Return [X, Y] of the center of cell containing provided text 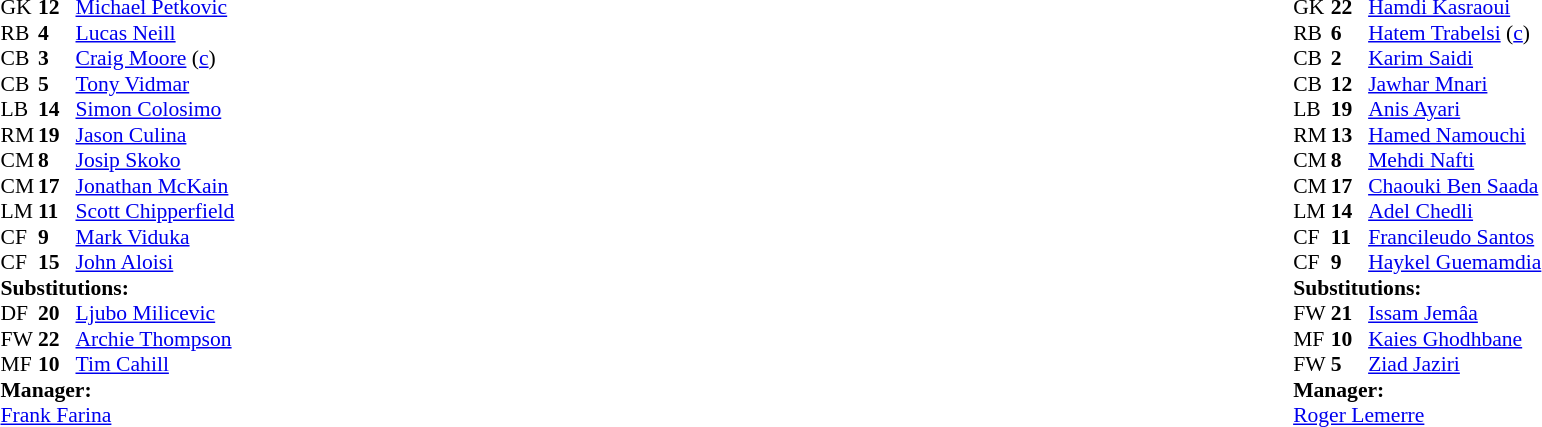
DF [19, 313]
12 [1350, 84]
Issam Jemâa [1454, 313]
Anis Ayari [1454, 109]
Kaies Ghodhbane [1454, 339]
Karim Saidi [1454, 59]
Adel Chedli [1454, 211]
22 [57, 339]
Hamed Namouchi [1454, 135]
Ljubo Milicevic [156, 313]
6 [1350, 33]
3 [57, 59]
Jonathan McKain [156, 186]
21 [1350, 313]
Francileudo Santos [1454, 237]
4 [57, 33]
Jason Culina [156, 135]
2 [1350, 59]
Mark Viduka [156, 237]
Lucas Neill [156, 33]
Josip Skoko [156, 161]
Simon Colosimo [156, 109]
Tony Vidmar [156, 84]
Ziad Jaziri [1454, 365]
20 [57, 313]
13 [1350, 135]
Craig Moore (c) [156, 59]
Mehdi Nafti [1454, 161]
Archie Thompson [156, 339]
John Aloisi [156, 263]
Haykel Guemamdia [1454, 263]
15 [57, 263]
Tim Cahill [156, 365]
Chaouki Ben Saada [1454, 186]
Jawhar Mnari [1454, 84]
Scott Chipperfield [156, 211]
Hatem Trabelsi (c) [1454, 33]
